Provide the (x, y) coordinate of the cell's center where the given text is located.  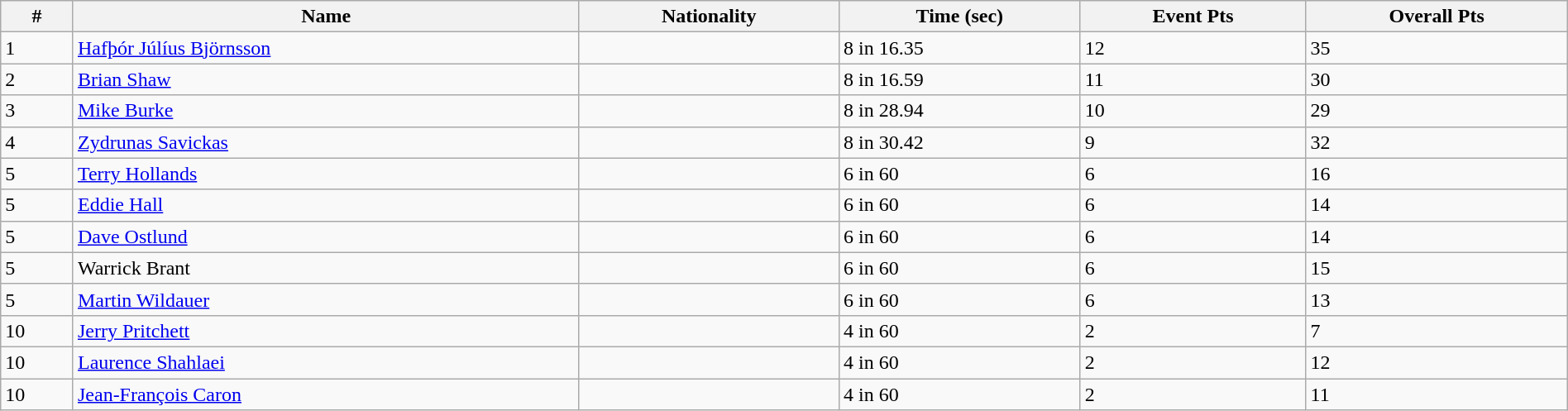
8 in 28.94 (960, 111)
Name (326, 17)
Eddie Hall (326, 205)
Event Pts (1193, 17)
Mike Burke (326, 111)
29 (1437, 111)
15 (1437, 268)
Time (sec) (960, 17)
13 (1437, 299)
4 (37, 142)
Laurence Shahlaei (326, 362)
Warrick Brant (326, 268)
8 in 30.42 (960, 142)
3 (37, 111)
16 (1437, 174)
Martin Wildauer (326, 299)
Brian Shaw (326, 79)
Overall Pts (1437, 17)
Terry Hollands (326, 174)
8 in 16.59 (960, 79)
30 (1437, 79)
# (37, 17)
Nationality (710, 17)
8 in 16.35 (960, 48)
Zydrunas Savickas (326, 142)
Jean-François Caron (326, 394)
9 (1193, 142)
35 (1437, 48)
Jerry Pritchett (326, 331)
7 (1437, 331)
1 (37, 48)
Hafþór Júlíus Björnsson (326, 48)
32 (1437, 142)
Dave Ostlund (326, 237)
